Determine the (x, y) coordinate at the center of the cell enclosing the given text.  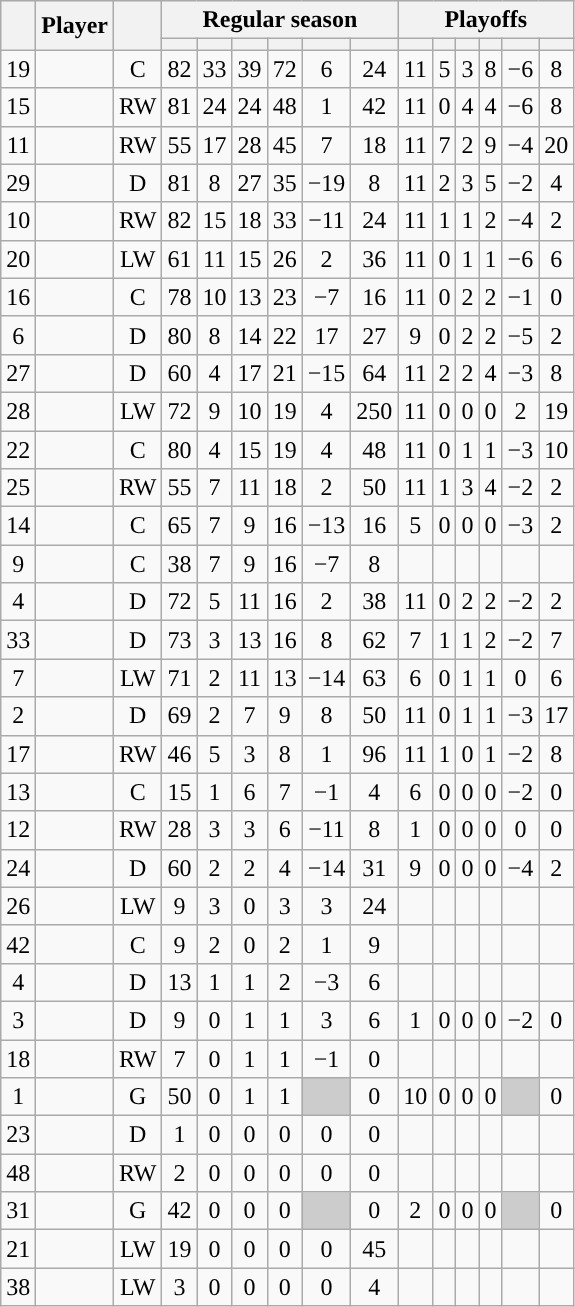
−13 (326, 526)
−19 (326, 183)
36 (374, 259)
Playoffs (486, 20)
62 (374, 640)
Regular season (280, 20)
64 (374, 373)
39 (250, 69)
69 (180, 716)
73 (180, 640)
63 (374, 678)
78 (180, 297)
46 (180, 754)
25 (18, 488)
96 (374, 754)
65 (180, 526)
−15 (326, 373)
61 (180, 259)
Player (75, 26)
29 (18, 183)
35 (284, 183)
71 (180, 678)
12 (18, 830)
−5 (520, 335)
250 (374, 411)
